Return the [X, Y] coordinate for the center point of the cell that contains the specified text.  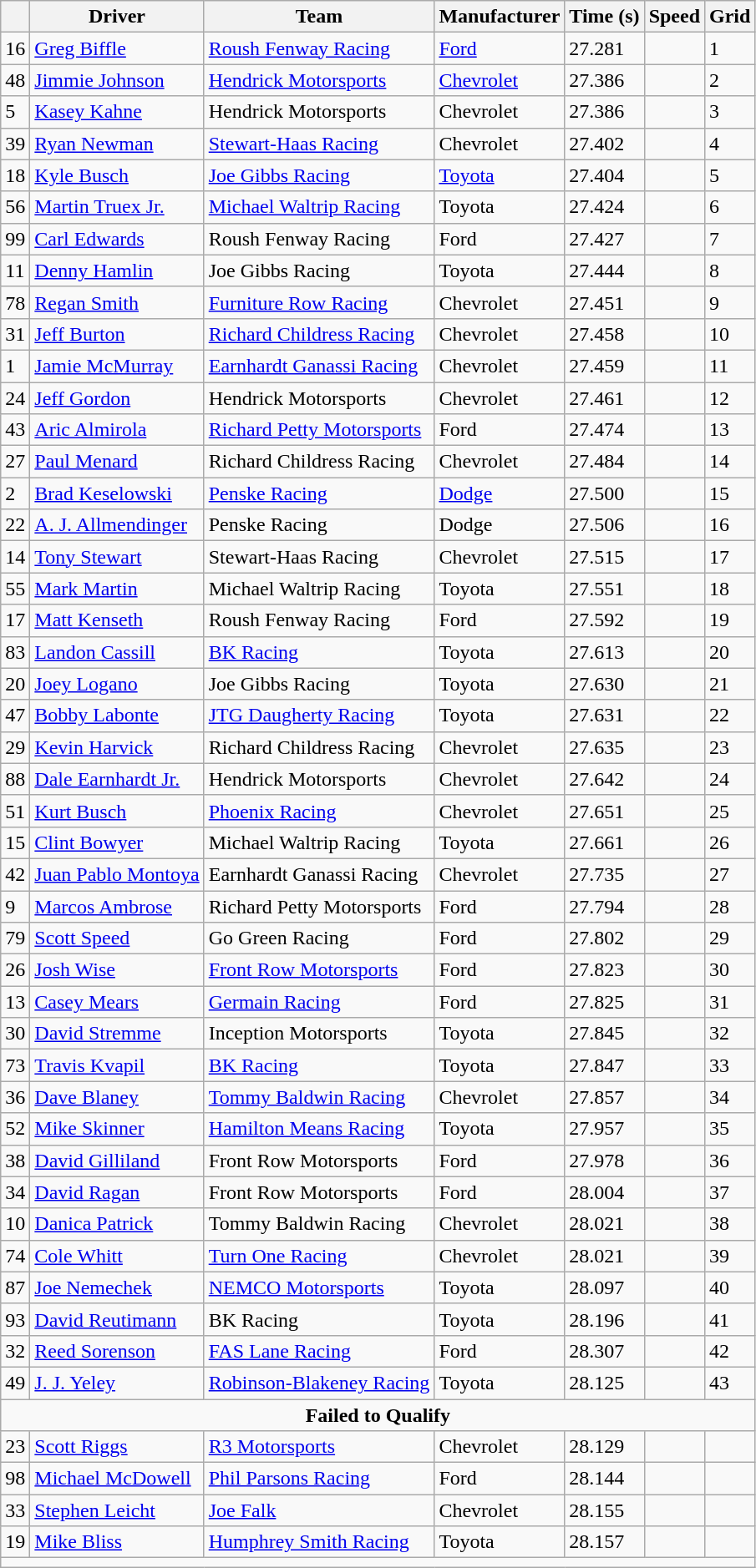
Aric Almirola [117, 430]
27.404 [605, 175]
Scott Speed [117, 938]
Jeff Gordon [117, 398]
Michael McDowell [117, 1479]
Grid [730, 17]
Brad Keselowski [117, 493]
28.129 [605, 1447]
28.125 [605, 1383]
28.307 [605, 1351]
98 [15, 1479]
28.004 [605, 1192]
56 [15, 207]
79 [15, 938]
40 [730, 1287]
35 [730, 1129]
A. J. Allmendinger [117, 525]
25 [730, 811]
Kyle Busch [117, 175]
Failed to Qualify [378, 1415]
8 [730, 271]
David Stremme [117, 1034]
Joe Nemechek [117, 1287]
Juan Pablo Montoya [117, 874]
Furniture Row Racing [319, 302]
Speed [674, 17]
Turn One Racing [319, 1256]
27.461 [605, 398]
27.551 [605, 589]
27.735 [605, 874]
47 [15, 716]
Kevin Harvick [117, 747]
27.651 [605, 811]
28.144 [605, 1479]
David Reutimann [117, 1319]
Ryan Newman [117, 144]
21 [730, 684]
87 [15, 1287]
David Gilliland [117, 1161]
JTG Daugherty Racing [319, 716]
Tony Stewart [117, 557]
51 [15, 811]
55 [15, 589]
Josh Wise [117, 970]
Jeff Burton [117, 334]
48 [15, 80]
27.825 [605, 1002]
Robinson-Blakeney Racing [319, 1383]
Clint Bowyer [117, 842]
David Ragan [117, 1192]
28.155 [605, 1510]
41 [730, 1319]
27.427 [605, 239]
4 [730, 144]
27.402 [605, 144]
27.281 [605, 48]
Go Green Racing [319, 938]
Team [319, 17]
7 [730, 239]
Joey Logano [117, 684]
Phoenix Racing [319, 811]
27.444 [605, 271]
Kurt Busch [117, 811]
Mike Skinner [117, 1129]
27.635 [605, 747]
Humphrey Smith Racing [319, 1542]
27.823 [605, 970]
74 [15, 1256]
78 [15, 302]
27.794 [605, 906]
27.592 [605, 620]
Dale Earnhardt Jr. [117, 779]
J. J. Yeley [117, 1383]
Joe Falk [319, 1510]
Carl Edwards [117, 239]
3 [730, 112]
Greg Biffle [117, 48]
37 [730, 1192]
27.506 [605, 525]
Bobby Labonte [117, 716]
93 [15, 1319]
28.157 [605, 1542]
27.515 [605, 557]
Stephen Leicht [117, 1510]
27.845 [605, 1034]
Denny Hamlin [117, 271]
27.847 [605, 1065]
52 [15, 1129]
27.630 [605, 684]
Scott Riggs [117, 1447]
73 [15, 1065]
Jimmie Johnson [117, 80]
6 [730, 207]
Matt Kenseth [117, 620]
Phil Parsons Racing [319, 1479]
Mark Martin [117, 589]
Paul Menard [117, 462]
Martin Truex Jr. [117, 207]
Casey Mears [117, 1002]
Travis Kvapil [117, 1065]
NEMCO Motorsports [319, 1287]
Germain Racing [319, 1002]
27.484 [605, 462]
27.459 [605, 366]
27.613 [605, 652]
27.957 [605, 1129]
28.196 [605, 1319]
R3 Motorsports [319, 1447]
Cole Whitt [117, 1256]
27.802 [605, 938]
Kasey Kahne [117, 112]
Manufacturer [500, 17]
27.661 [605, 842]
27.978 [605, 1161]
83 [15, 652]
Mike Bliss [117, 1542]
27.631 [605, 716]
12 [730, 398]
49 [15, 1383]
Marcos Ambrose [117, 906]
Jamie McMurray [117, 366]
Danica Patrick [117, 1224]
Time (s) [605, 17]
28.097 [605, 1287]
88 [15, 779]
99 [15, 239]
Regan Smith [117, 302]
27.500 [605, 493]
27.458 [605, 334]
27.857 [605, 1097]
Inception Motorsports [319, 1034]
Hamilton Means Racing [319, 1129]
Landon Cassill [117, 652]
27.451 [605, 302]
28 [730, 906]
FAS Lane Racing [319, 1351]
27.474 [605, 430]
Dave Blaney [117, 1097]
27.424 [605, 207]
Driver [117, 17]
Reed Sorenson [117, 1351]
27.642 [605, 779]
